Determine the (X, Y) coordinate at the center of the cell enclosing the given text.  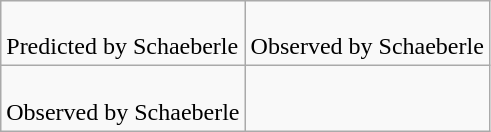
Predicted by Schaeberle (123, 34)
